Identify which cell holds the provided text, then report its (x, y) central coordinate. 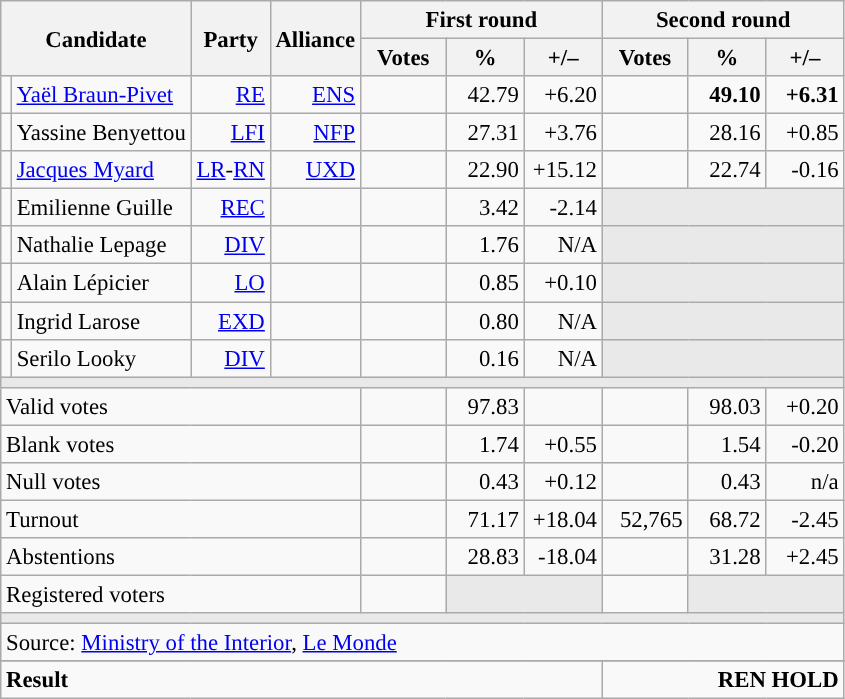
+18.04 (563, 519)
Ingrid Larose (101, 321)
0.85 (485, 283)
ENS (315, 95)
-18.04 (563, 557)
27.31 (485, 133)
EXD (230, 321)
+3.76 (563, 133)
-0.20 (805, 444)
+0.55 (563, 444)
98.03 (727, 406)
Turnout (181, 519)
Emilienne Guille (101, 208)
+0.10 (563, 283)
52,765 (645, 519)
0.16 (485, 358)
+0.85 (805, 133)
Nathalie Lepage (101, 245)
Candidate (96, 38)
UXD (315, 170)
0.80 (485, 321)
22.74 (727, 170)
Blank votes (181, 444)
Party (230, 38)
Second round (723, 20)
Abstentions (181, 557)
Yaël Braun-Pivet (101, 95)
Alliance (315, 38)
LO (230, 283)
Valid votes (181, 406)
+6.20 (563, 95)
+0.12 (563, 482)
-2.14 (563, 208)
68.72 (727, 519)
97.83 (485, 406)
Jacques Myard (101, 170)
1.54 (727, 444)
REC (230, 208)
28.83 (485, 557)
LFI (230, 133)
First round (481, 20)
-2.45 (805, 519)
1.74 (485, 444)
Yassine Benyettou (101, 133)
1.76 (485, 245)
42.79 (485, 95)
+6.31 (805, 95)
Serilo Looky (101, 358)
RE (230, 95)
+15.12 (563, 170)
NFP (315, 133)
Source: Ministry of the Interior, Le Monde (422, 643)
49.10 (727, 95)
+2.45 (805, 557)
71.17 (485, 519)
Null votes (181, 482)
-0.16 (805, 170)
Result (302, 680)
22.90 (485, 170)
28.16 (727, 133)
31.28 (727, 557)
LR-RN (230, 170)
n/a (805, 482)
REN HOLD (723, 680)
3.42 (485, 208)
Alain Lépicier (101, 283)
+0.20 (805, 406)
Registered voters (181, 594)
